Detect which cell encompasses the target text, then output its [X, Y] center coordinate. 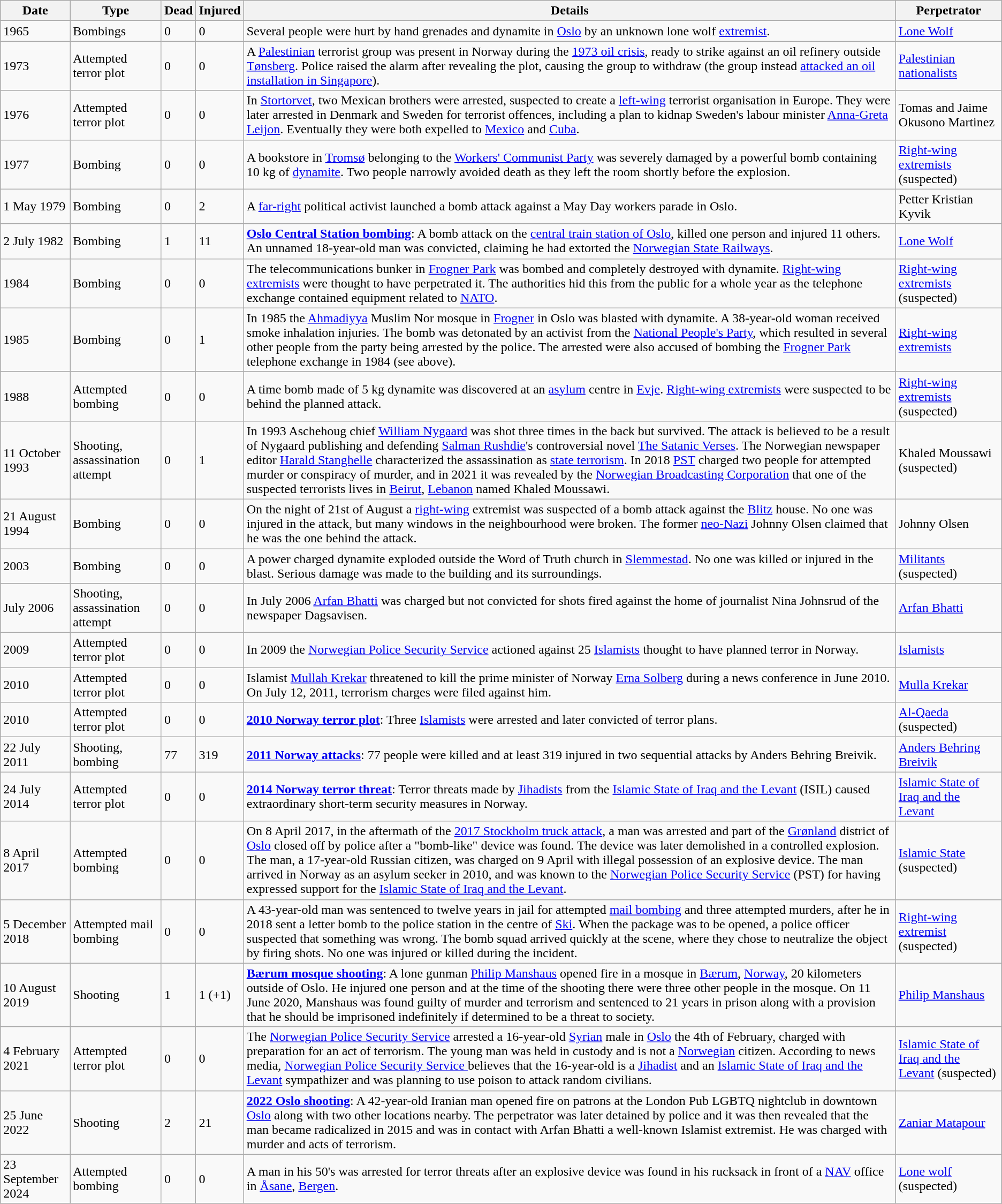
11 [219, 241]
2011 Norway attacks: 77 people were killed and at least 319 injured in two sequential attacks by Anders Behring Breivik. [570, 755]
11 October 1993 [35, 460]
Tomas and Jaime Okusono Martinez [948, 115]
22 July 2011 [35, 755]
Islamic State (suspected) [948, 860]
1976 [35, 115]
Right-wing extremists [948, 339]
Attempted mail bombing [116, 932]
2009 [35, 650]
2003 [35, 565]
Johnny Olsen [948, 524]
1965 [35, 31]
2 July 1982 [35, 241]
4 February 2021 [35, 1059]
Type [116, 11]
23 September 2024 [35, 1179]
8 April 2017 [35, 860]
1 May 1979 [35, 207]
5 December 2018 [35, 932]
Dead [178, 11]
319 [219, 755]
Khaled Moussawi (suspected) [948, 460]
1973 [35, 66]
Date [35, 11]
Arfan Bhatti [948, 608]
1988 [35, 396]
1985 [35, 339]
77 [178, 755]
Lone wolf (suspected) [948, 1179]
Perpetrator [948, 11]
Shooting, bombing [116, 755]
Several people were hurt by hand grenades and dynamite in Oslo by an unknown lone wolf extremist. [570, 31]
1984 [35, 283]
Islamic State of Iraq and the Levant [948, 797]
Anders Behring Breivik [948, 755]
In 2009 the Norwegian Police Security Service actioned against 25 Islamists thought to have planned terror in Norway. [570, 650]
A far-right political activist launched a bomb attack against a May Day workers parade in Oslo. [570, 207]
Injured [219, 11]
Philip Manshaus [948, 995]
Zaniar Matapour [948, 1122]
Details [570, 11]
25 June 2022 [35, 1122]
Palestinian nationalists [948, 66]
A man in his 50's was arrested for terror threats after an explosive device was found in his rucksack in front of a NAV office in Åsane, Bergen. [570, 1179]
July 2006 [35, 608]
21 [219, 1122]
Islamists [948, 650]
Mulla Krekar [948, 685]
Islamic State of Iraq and the Levant (suspected) [948, 1059]
Militants (suspected) [948, 565]
10 August 2019 [35, 995]
1977 [35, 164]
Bombings [116, 31]
24 July 2014 [35, 797]
Right-wing extremist (suspected) [948, 932]
Al-Qaeda (suspected) [948, 720]
A time bomb made of 5 kg dynamite was discovered at an asylum centre in Evje. Right-wing extremists were suspected to be behind the planned attack. [570, 396]
In July 2006 Arfan Bhatti was charged but not convicted for shots fired against the home of journalist Nina Johnsrud of the newspaper Dagsavisen. [570, 608]
Petter Kristian Kyvik [948, 207]
1 (+1) [219, 995]
21 August 1994 [35, 524]
2010 Norway terror plot: Three Islamists were arrested and later convicted of terror plans. [570, 720]
